Search for the cell housing the specified text and yield its (x, y) center coordinate. 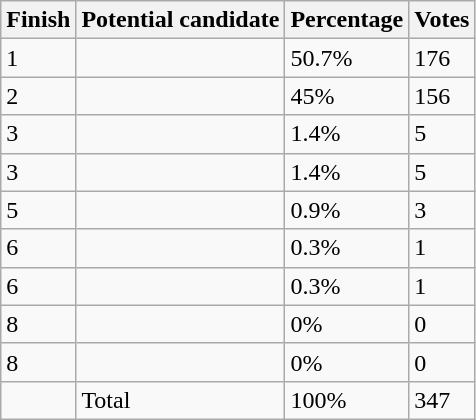
Finish (38, 20)
0.9% (347, 210)
50.7% (347, 58)
347 (442, 400)
2 (38, 96)
Potential candidate (180, 20)
100% (347, 400)
156 (442, 96)
176 (442, 58)
Votes (442, 20)
45% (347, 96)
Total (180, 400)
Percentage (347, 20)
